Detect which cell encompasses the target text, then output its (x, y) center coordinate. 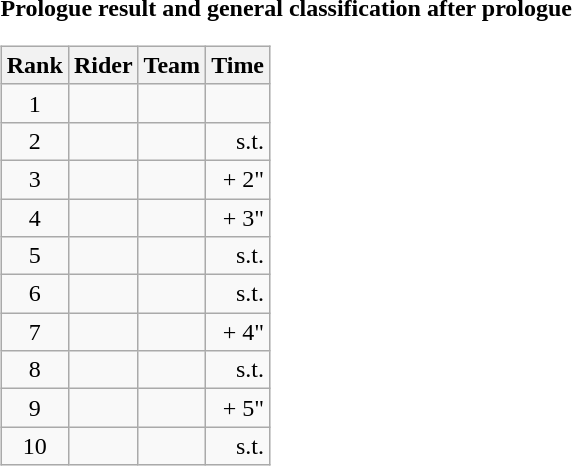
Rider (103, 65)
6 (34, 294)
3 (34, 179)
+ 4" (238, 332)
4 (34, 217)
7 (34, 332)
8 (34, 370)
9 (34, 408)
+ 3" (238, 217)
Time (238, 65)
Rank (34, 65)
2 (34, 141)
+ 5" (238, 408)
Team (172, 65)
+ 2" (238, 179)
10 (34, 446)
1 (34, 103)
5 (34, 256)
